Return the (x, y) coordinate for the center point of the cell that contains the specified text.  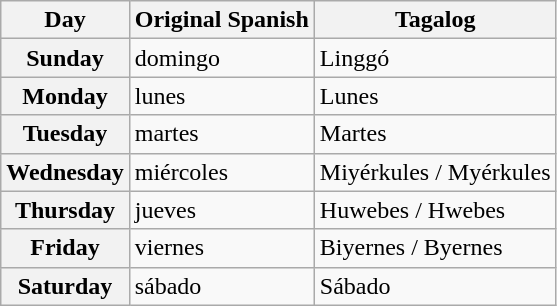
jueves (222, 210)
sábado (222, 286)
Wednesday (65, 172)
Saturday (65, 286)
miércoles (222, 172)
Linggó (435, 58)
Sábado (435, 286)
Monday (65, 96)
Miyérkules / Myérkules (435, 172)
Martes (435, 134)
Original Spanish (222, 20)
Tagalog (435, 20)
Lunes (435, 96)
Thursday (65, 210)
domingo (222, 58)
Tuesday (65, 134)
lunes (222, 96)
Day (65, 20)
Biyernes / Byernes (435, 248)
martes (222, 134)
Huwebes / Hwebes (435, 210)
viernes (222, 248)
Sunday (65, 58)
Friday (65, 248)
